Identify which cell holds the provided text, then report its [X, Y] central coordinate. 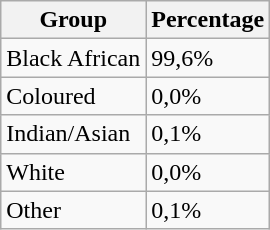
Group [74, 20]
Black African [74, 58]
Indian/Asian [74, 134]
White [74, 172]
Other [74, 210]
Coloured [74, 96]
99,6% [208, 58]
Percentage [208, 20]
